Search for the cell housing the specified text and yield its [x, y] center coordinate. 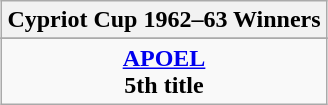
APOEL5th title [164, 72]
Cypriot Cup 1962–63 Winners [164, 20]
